From the cell containing the given text, extract its center point as (x, y) coordinate. 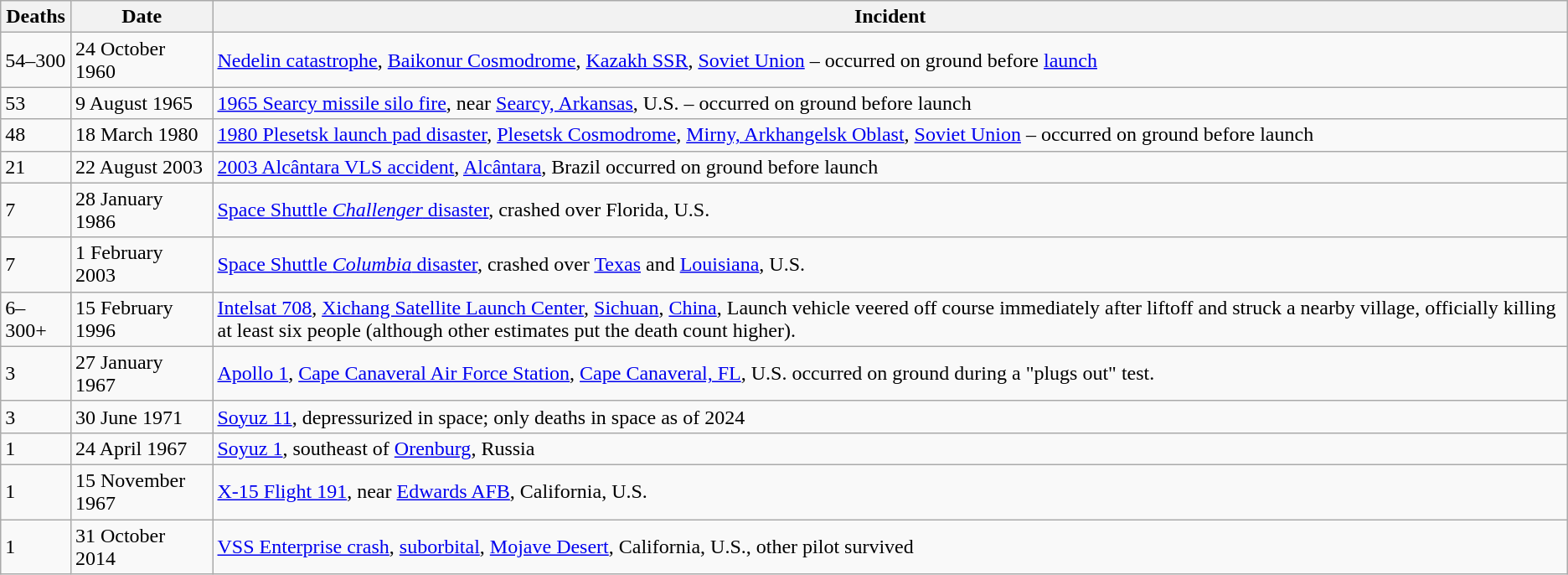
15 November 1967 (142, 491)
27 January 1967 (142, 374)
21 (36, 167)
Incident (890, 17)
Space Shuttle Challenger disaster, crashed over Florida, U.S. (890, 210)
18 March 1980 (142, 135)
54–300 (36, 60)
Apollo 1, Cape Canaveral Air Force Station, Cape Canaveral, FL, U.S. occurred on ground during a "plugs out" test. (890, 374)
1980 Plesetsk launch pad disaster, Plesetsk Cosmodrome, Mirny, Arkhangelsk Oblast, Soviet Union – occurred on ground before launch (890, 135)
22 August 2003 (142, 167)
30 June 1971 (142, 417)
Soyuz 11, depressurized in space; only deaths in space as of 2024 (890, 417)
31 October 2014 (142, 547)
1965 Searcy missile silo fire, near Searcy, Arkansas, U.S. – occurred on ground before launch (890, 103)
Soyuz 1, southeast of Orenburg, Russia (890, 448)
Nedelin catastrophe, Baikonur Cosmodrome, Kazakh SSR, Soviet Union – occurred on ground before launch (890, 60)
Date (142, 17)
Space Shuttle Columbia disaster, crashed over Texas and Louisiana, U.S. (890, 265)
24 October 1960 (142, 60)
15 February 1996 (142, 319)
Deaths (36, 17)
2003 Alcântara VLS accident, Alcântara, Brazil occurred on ground before launch (890, 167)
28 January 1986 (142, 210)
1 February 2003 (142, 265)
VSS Enterprise crash, suborbital, Mojave Desert, California, U.S., other pilot survived (890, 547)
53 (36, 103)
24 April 1967 (142, 448)
48 (36, 135)
X-15 Flight 191, near Edwards AFB, California, U.S. (890, 491)
6–300+ (36, 319)
9 August 1965 (142, 103)
